Extract the [X, Y] coordinate from the center of the cell holding the provided text.  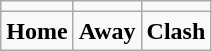
Home [37, 31]
Away [107, 31]
Clash [176, 31]
